Detect which cell encompasses the target text, then output its (x, y) center coordinate. 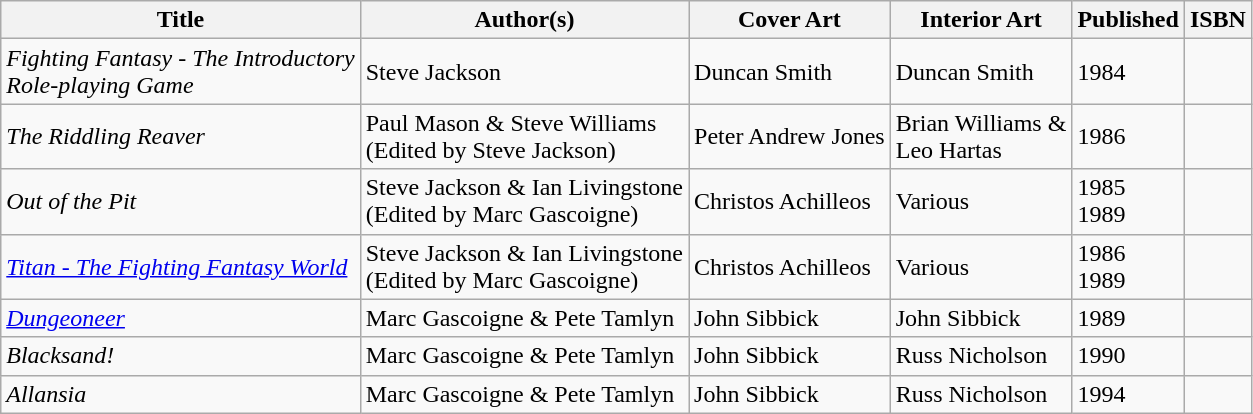
Titan - The Fighting Fantasy World (180, 266)
Author(s) (524, 20)
Title (180, 20)
Out of the Pit (180, 202)
1990 (1128, 356)
Dungeoneer (180, 318)
Paul Mason & Steve Williams(Edited by Steve Jackson) (524, 136)
19851989 (1128, 202)
Fighting Fantasy - The IntroductoryRole-playing Game (180, 72)
Peter Andrew Jones (790, 136)
Cover Art (790, 20)
Published (1128, 20)
Steve Jackson (524, 72)
ISBN (1218, 20)
1989 (1128, 318)
Allansia (180, 394)
Interior Art (981, 20)
1984 (1128, 72)
19861989 (1128, 266)
1994 (1128, 394)
1986 (1128, 136)
Brian Williams & Leo Hartas (981, 136)
The Riddling Reaver (180, 136)
Blacksand! (180, 356)
